Return [X, Y] of the center of cell containing provided text 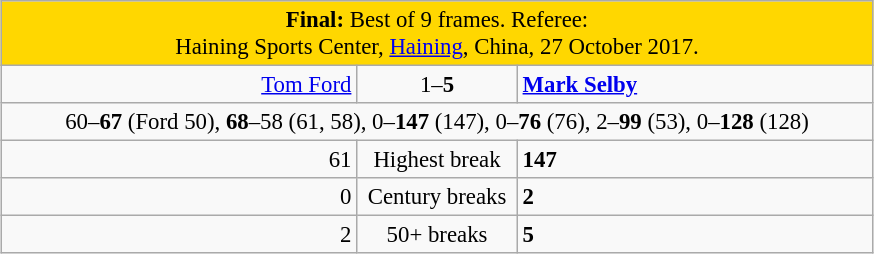
Highest break [438, 160]
Tom Ford [179, 85]
Mark Selby [695, 85]
0 [179, 197]
Final: Best of 9 frames. Referee:Haining Sports Center, Haining, China, 27 October 2017. [437, 34]
147 [695, 160]
61 [179, 160]
1–5 [438, 85]
Century breaks [438, 197]
5 [695, 235]
50+ breaks [438, 235]
60–67 (Ford 50), 68–58 (61, 58), 0–147 (147), 0–76 (76), 2–99 (53), 0–128 (128) [437, 122]
